Detect which cell encompasses the target text, then output its (x, y) center coordinate. 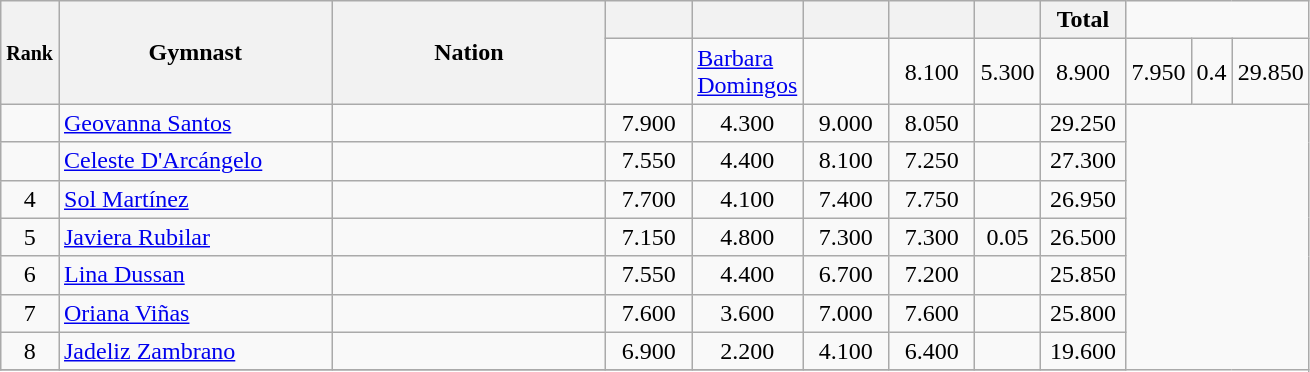
Total (1083, 20)
Celeste D'Arcángelo (195, 161)
Oriana Viñas (195, 313)
Sol Martínez (195, 199)
Lina Dussan (195, 275)
Javiera Rubilar (195, 237)
6 (30, 275)
7.200 (932, 275)
25.850 (1083, 275)
4 (30, 199)
Jadeliz Zambrano (195, 351)
0.4 (1212, 72)
7.150 (649, 237)
5 (30, 237)
29.250 (1083, 123)
5.300 (1008, 72)
Barbara Domingos (748, 72)
Nation (469, 52)
7.950 (1158, 72)
Rank (30, 52)
9.000 (846, 123)
27.300 (1083, 161)
7.700 (649, 199)
6.400 (932, 351)
7 (30, 313)
Gymnast (195, 52)
3.600 (748, 313)
7.900 (649, 123)
7.750 (932, 199)
2.200 (748, 351)
8.050 (932, 123)
7.400 (846, 199)
6.900 (649, 351)
0.05 (1008, 237)
6.700 (846, 275)
26.950 (1083, 199)
8 (30, 351)
29.850 (1270, 72)
19.600 (1083, 351)
26.500 (1083, 237)
4.800 (748, 237)
7.000 (846, 313)
Geovanna Santos (195, 123)
4.300 (748, 123)
8.900 (1083, 72)
7.250 (932, 161)
25.800 (1083, 313)
